Search for the cell housing the specified text and yield its [X, Y] center coordinate. 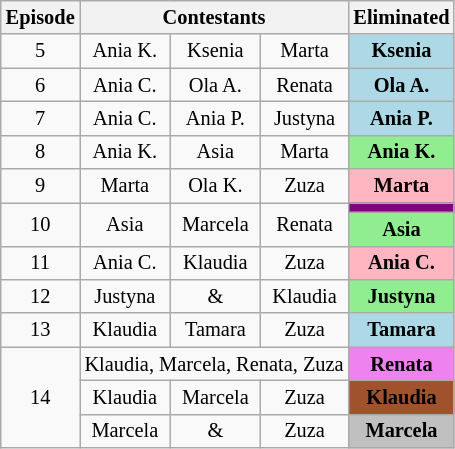
7 [40, 118]
Eliminated [401, 17]
Episode [40, 17]
10 [40, 224]
13 [40, 330]
11 [40, 263]
Ola K. [216, 186]
Klaudia, Marcela, Renata, Zuza [214, 364]
6 [40, 85]
8 [40, 152]
Contestants [214, 17]
9 [40, 186]
12 [40, 296]
5 [40, 51]
14 [40, 398]
